Output the (X, Y) coordinate of the center of the cell containing the given text.  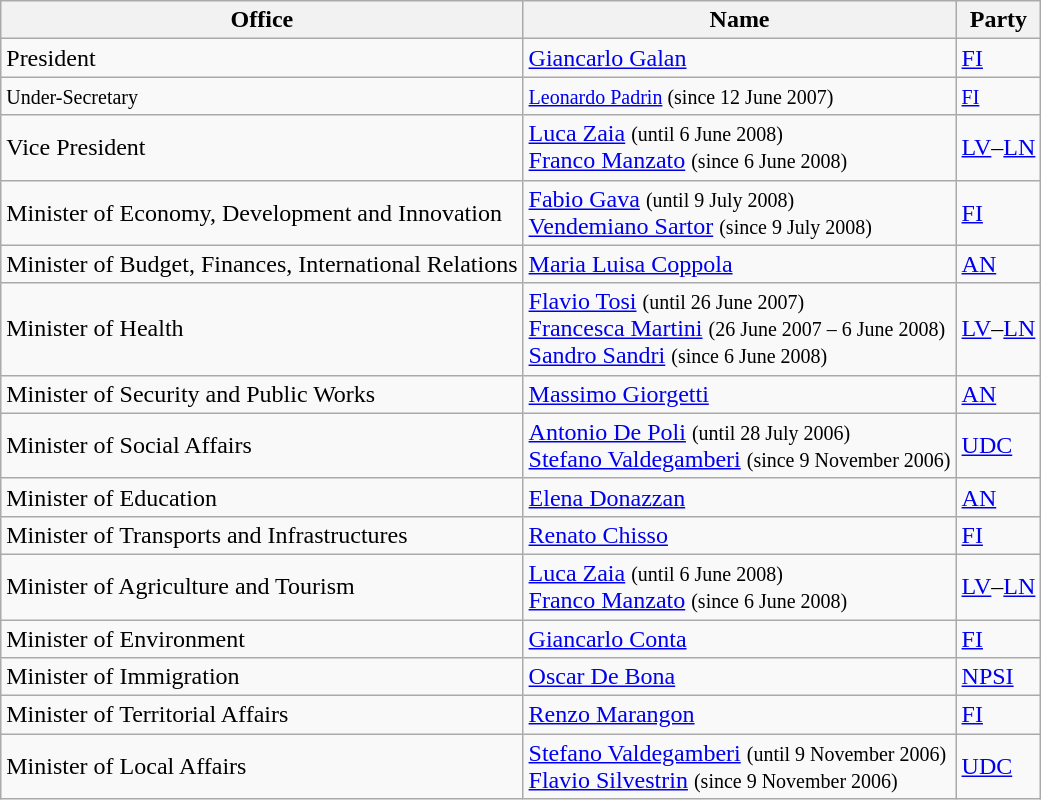
Vice President (262, 148)
Oscar De Bona (740, 677)
Stefano Valdegamberi (until 9 November 2006)Flavio Silvestrin (since 9 November 2006) (740, 766)
Party (998, 20)
Minister of Budget, Finances, International Relations (262, 264)
Minister of Economy, Development and Innovation (262, 212)
Giancarlo Galan (740, 58)
Fabio Gava (until 9 July 2008)Vendemiano Sartor (since 9 July 2008) (740, 212)
Renato Chisso (740, 535)
Minister of Social Affairs (262, 446)
President (262, 58)
Minister of Health (262, 329)
Antonio De Poli (until 28 July 2006)Stefano Valdegamberi (since 9 November 2006) (740, 446)
Minister of Immigration (262, 677)
Minister of Security and Public Works (262, 394)
Minister of Agriculture and Tourism (262, 586)
Minister of Territorial Affairs (262, 715)
Minister of Local Affairs (262, 766)
Giancarlo Conta (740, 639)
Office (262, 20)
Maria Luisa Coppola (740, 264)
Minister of Education (262, 497)
Massimo Giorgetti (740, 394)
Leonardo Padrin (since 12 June 2007) (740, 96)
NPSI (998, 677)
Under-Secretary (262, 96)
Renzo Marangon (740, 715)
Elena Donazzan (740, 497)
Minister of Transports and Infrastructures (262, 535)
Name (740, 20)
Minister of Environment (262, 639)
Flavio Tosi (until 26 June 2007)Francesca Martini (26 June 2007 – 6 June 2008)Sandro Sandri (since 6 June 2008) (740, 329)
